Detect which cell encompasses the target text, then output its (x, y) center coordinate. 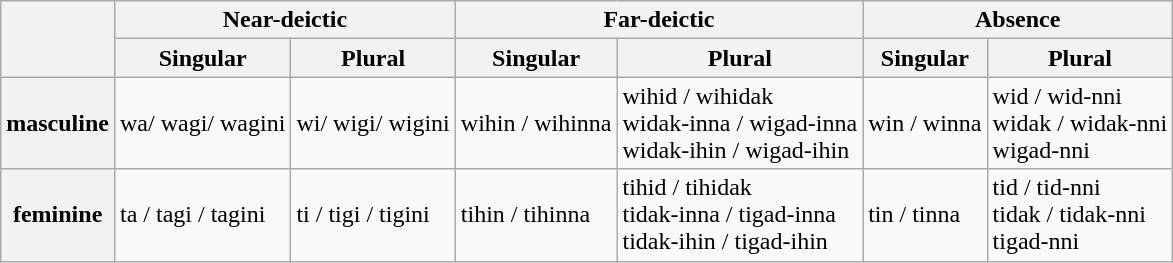
wihin / wihinna (536, 123)
feminine (58, 215)
tin / tinna (925, 215)
tid / tid-nni tidak / tidak-nni tigad-nni (1080, 215)
ti / tigi / tigini (373, 215)
wa/ wagi/ wagini (202, 123)
tihid / tihidak tidak-inna / tigad-inna tidak-ihin / tigad-ihin (740, 215)
win / winna (925, 123)
Near-deictic (284, 20)
tihin / tihinna (536, 215)
wid / wid-nni widak / widak-nni wigad-nni (1080, 123)
Far-deictic (658, 20)
Absence (1018, 20)
masculine (58, 123)
ta / tagi / tagini (202, 215)
wi/ wigi/ wigini (373, 123)
wihid / wihidak widak-inna / wigad-inna widak-ihin / wigad-ihin (740, 123)
